Extract the (x, y) coordinate from the center of the cell holding the provided text.  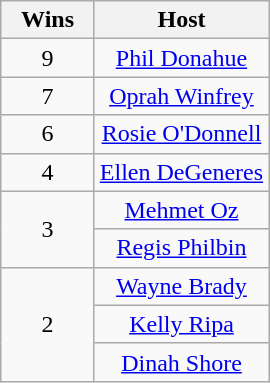
Dinah Shore (181, 362)
Wins (48, 20)
2 (48, 324)
6 (48, 134)
Mehmet Oz (181, 210)
Oprah Winfrey (181, 96)
7 (48, 96)
9 (48, 58)
4 (48, 172)
3 (48, 229)
Regis Philbin (181, 248)
Kelly Ripa (181, 324)
Host (181, 20)
Ellen DeGeneres (181, 172)
Phil Donahue (181, 58)
Rosie O'Donnell (181, 134)
Wayne Brady (181, 286)
